Return the [x, y] coordinate for the center point of the cell that contains the specified text.  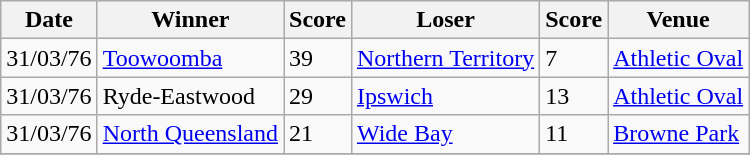
Browne Park [678, 134]
Northern Territory [445, 58]
Toowoomba [190, 58]
39 [318, 58]
21 [318, 134]
Ryde-Eastwood [190, 96]
11 [574, 134]
Ipswich [445, 96]
Venue [678, 20]
29 [318, 96]
Wide Bay [445, 134]
7 [574, 58]
13 [574, 96]
Date [49, 20]
Winner [190, 20]
North Queensland [190, 134]
Loser [445, 20]
